Output the [X, Y] coordinate of the center of the cell containing the given text.  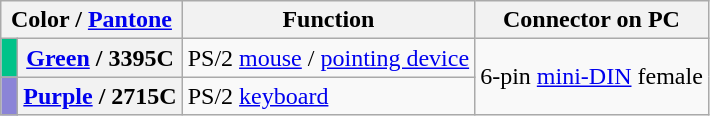
Green / 3395C [100, 58]
Purple / 2715C [100, 96]
Function [328, 20]
PS/2 mouse / pointing device [328, 58]
Color / Pantone [92, 20]
Connector on PC [592, 20]
6-pin mini-DIN female [592, 77]
PS/2 keyboard [328, 96]
